Output the (X, Y) coordinate of the center of the cell containing the given text.  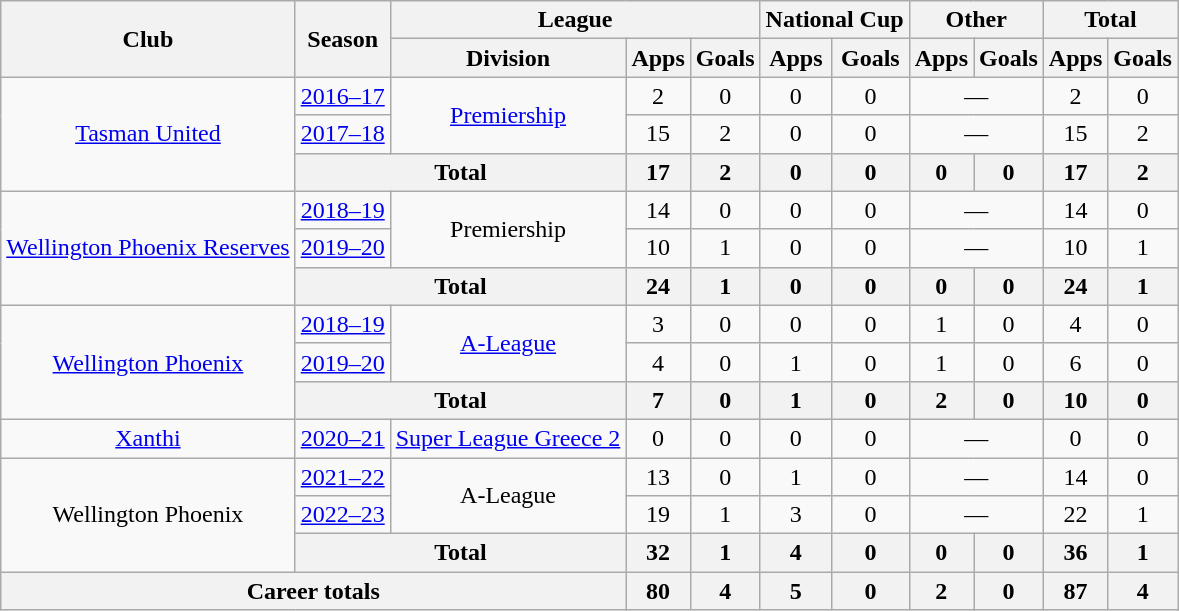
Wellington Phoenix Reserves (148, 248)
Other (976, 20)
Tasman United (148, 134)
5 (796, 591)
2021–22 (342, 477)
Club (148, 39)
2022–23 (342, 515)
League (575, 20)
Xanthi (148, 438)
6 (1075, 362)
2016–17 (342, 96)
2020–21 (342, 438)
19 (658, 515)
7 (658, 400)
National Cup (834, 20)
2017–18 (342, 134)
Super League Greece 2 (508, 438)
22 (1075, 515)
Season (342, 39)
80 (658, 591)
13 (658, 477)
36 (1075, 553)
Career totals (314, 591)
32 (658, 553)
87 (1075, 591)
Division (508, 58)
